For the text-containing cell, return its midpoint in [x, y] coordinate format. 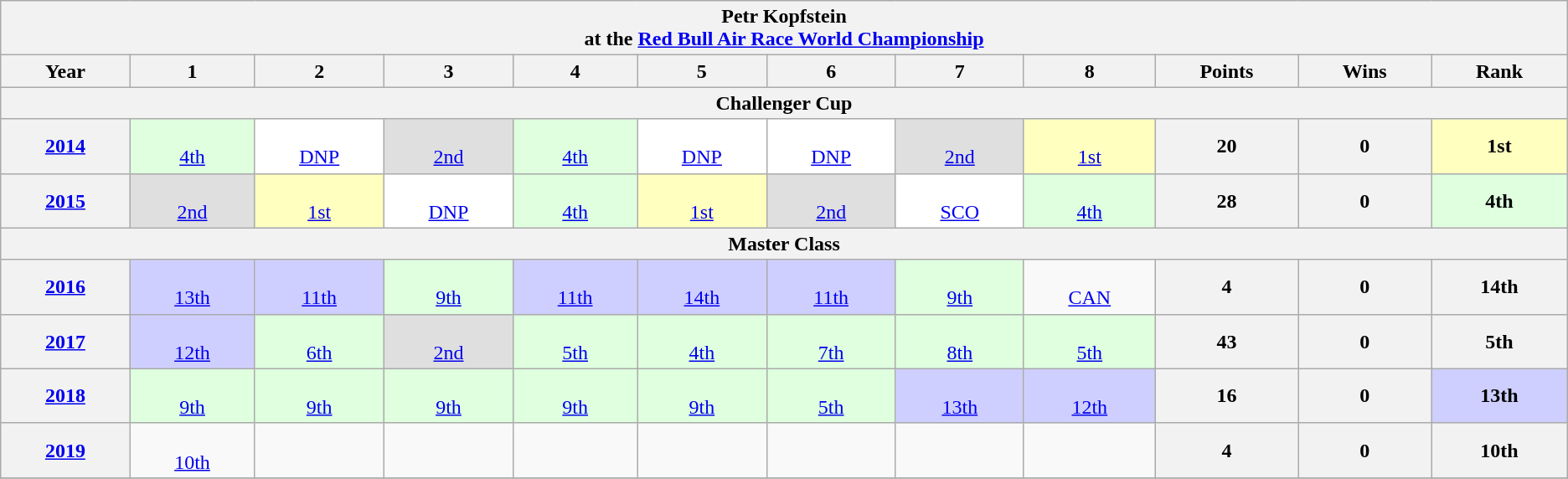
1 [193, 71]
3 [448, 71]
Points [1226, 71]
8th [960, 342]
Master Class [784, 244]
6th [319, 342]
2017 [65, 342]
5 [702, 71]
20 [1226, 146]
Wins [1365, 71]
8 [1089, 71]
7 [960, 71]
SCO [960, 201]
2015 [65, 201]
Year [65, 71]
2 [319, 71]
16 [1226, 395]
6 [831, 71]
2019 [65, 451]
7th [831, 342]
2018 [65, 395]
28 [1226, 201]
Rank [1499, 71]
Petr Kopfsteinat the Red Bull Air Race World Championship [784, 28]
43 [1226, 342]
2016 [65, 286]
Challenger Cup [784, 103]
2014 [65, 146]
CAN [1089, 286]
